For the text-containing cell, return its midpoint in [X, Y] coordinate format. 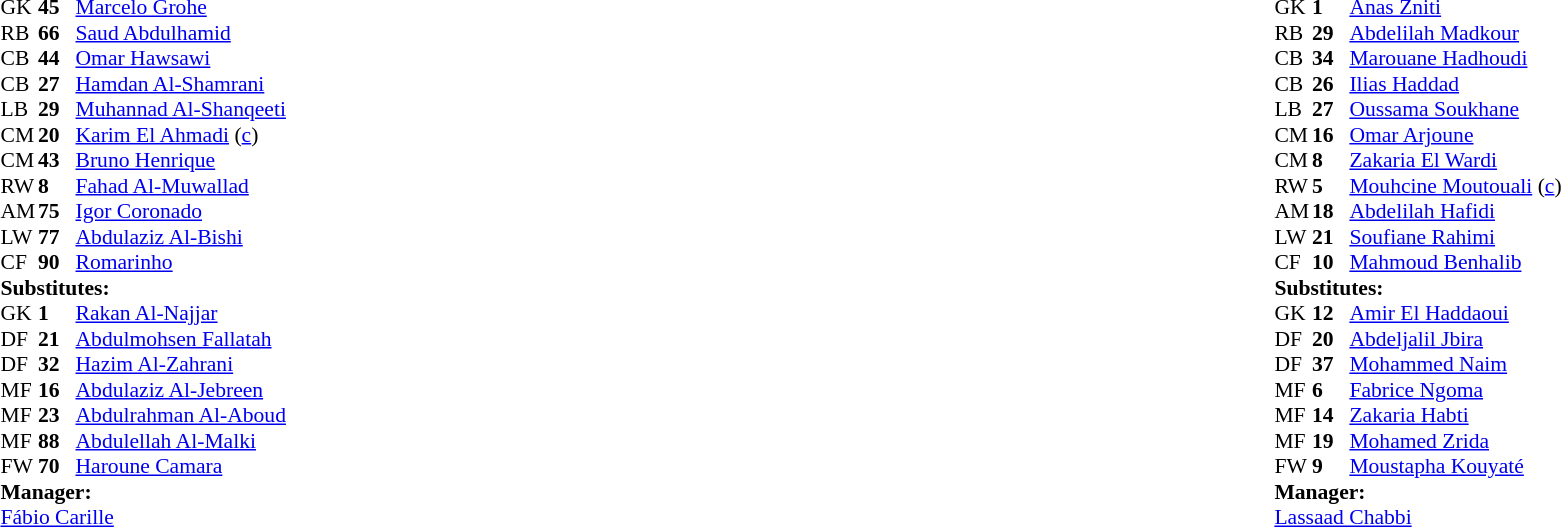
Mohammed Naim [1455, 365]
Omar Arjoune [1455, 135]
43 [57, 161]
75 [57, 211]
Abdulaziz Al-Bishi [181, 237]
Abdulrahman Al-Aboud [181, 415]
Mohamed Zrida [1455, 441]
Abdelilah Madkour [1455, 33]
Haroune Camara [181, 467]
Marouane Hadhoudi [1455, 59]
14 [1331, 415]
Fabrice Ngoma [1455, 390]
10 [1331, 263]
Fahad Al-Muwallad [181, 186]
66 [57, 33]
70 [57, 467]
Rakan Al-Najjar [181, 313]
Soufiane Rahimi [1455, 237]
Mahmoud Benhalib [1455, 263]
Abdulmohsen Fallatah [181, 339]
23 [57, 415]
Hamdan Al-Shamrani [181, 84]
Romarinho [181, 263]
12 [1331, 313]
Abdulaziz Al-Jebreen [181, 390]
26 [1331, 84]
Zakaria Habti [1455, 415]
Saud Abdulhamid [181, 33]
Omar Hawsawi [181, 59]
Oussama Soukhane [1455, 109]
5 [1331, 186]
Hazim Al-Zahrani [181, 365]
Abdeljalil Jbira [1455, 339]
1 [57, 313]
77 [57, 237]
18 [1331, 211]
Abdelilah Hafidi [1455, 211]
6 [1331, 390]
88 [57, 441]
19 [1331, 441]
32 [57, 365]
90 [57, 263]
Ilias Haddad [1455, 84]
44 [57, 59]
Bruno Henrique [181, 161]
Mouhcine Moutouali (c) [1455, 186]
Muhannad Al-Shanqeeti [181, 109]
37 [1331, 365]
Zakaria El Wardi [1455, 161]
Moustapha Kouyaté [1455, 467]
Amir El Haddaoui [1455, 313]
34 [1331, 59]
Abdulellah Al-Malki [181, 441]
Karim El Ahmadi (c) [181, 135]
9 [1331, 467]
Igor Coronado [181, 211]
